Determine the (x, y) coordinate at the center of the cell enclosing the given text.  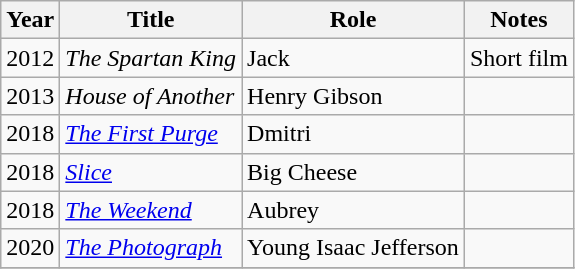
Notes (518, 20)
Short film (518, 58)
The Photograph (151, 248)
Aubrey (354, 210)
Big Cheese (354, 172)
Jack (354, 58)
2020 (30, 248)
The Weekend (151, 210)
2013 (30, 96)
Year (30, 20)
2012 (30, 58)
Henry Gibson (354, 96)
Dmitri (354, 134)
The Spartan King (151, 58)
Young Isaac Jefferson (354, 248)
House of Another (151, 96)
The First Purge (151, 134)
Slice (151, 172)
Title (151, 20)
Role (354, 20)
